Locate the cell with the specified text and output its (X, Y) center coordinate. 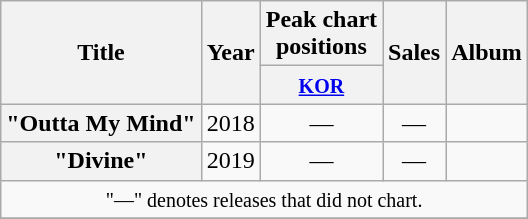
KOR (321, 85)
"—" denotes releases that did not chart. (264, 199)
Peak chartpositions (321, 34)
Year (230, 52)
Title (101, 52)
"Outta My Mind" (101, 123)
2019 (230, 161)
Sales (414, 52)
Album (487, 52)
2018 (230, 123)
"Divine" (101, 161)
